Identify which cell holds the provided text, then report its [X, Y] central coordinate. 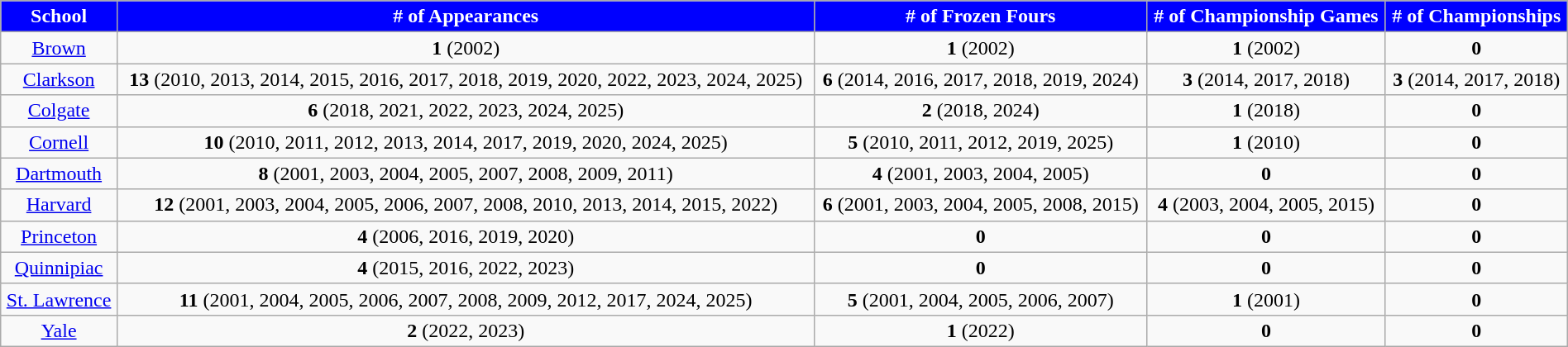
Colgate [60, 111]
6 (2014, 2016, 2017, 2018, 2019, 2024) [981, 79]
Harvard [60, 205]
12 (2001, 2003, 2004, 2005, 2006, 2007, 2008, 2010, 2013, 2014, 2015, 2022) [465, 205]
Quinnipiac [60, 268]
# of Frozen Fours [981, 17]
Dartmouth [60, 173]
# of Championships [1476, 17]
# of Appearances [465, 17]
1 (2022) [981, 330]
4 (2006, 2016, 2019, 2020) [465, 236]
1 (2010) [1267, 142]
4 (2001, 2003, 2004, 2005) [981, 173]
10 (2010, 2011, 2012, 2013, 2014, 2017, 2019, 2020, 2024, 2025) [465, 142]
6 (2018, 2021, 2022, 2023, 2024, 2025) [465, 111]
4 (2003, 2004, 2005, 2015) [1267, 205]
St. Lawrence [60, 299]
1 (2018) [1267, 111]
11 (2001, 2004, 2005, 2006, 2007, 2008, 2009, 2012, 2017, 2024, 2025) [465, 299]
Princeton [60, 236]
13 (2010, 2013, 2014, 2015, 2016, 2017, 2018, 2019, 2020, 2022, 2023, 2024, 2025) [465, 79]
2 (2018, 2024) [981, 111]
5 (2001, 2004, 2005, 2006, 2007) [981, 299]
# of Championship Games [1267, 17]
5 (2010, 2011, 2012, 2019, 2025) [981, 142]
1 (2001) [1267, 299]
2 (2022, 2023) [465, 330]
4 (2015, 2016, 2022, 2023) [465, 268]
6 (2001, 2003, 2004, 2005, 2008, 2015) [981, 205]
Cornell [60, 142]
Yale [60, 330]
Brown [60, 48]
School [60, 17]
8 (2001, 2003, 2004, 2005, 2007, 2008, 2009, 2011) [465, 173]
Clarkson [60, 79]
